For the text-containing cell, return its midpoint in (x, y) coordinate format. 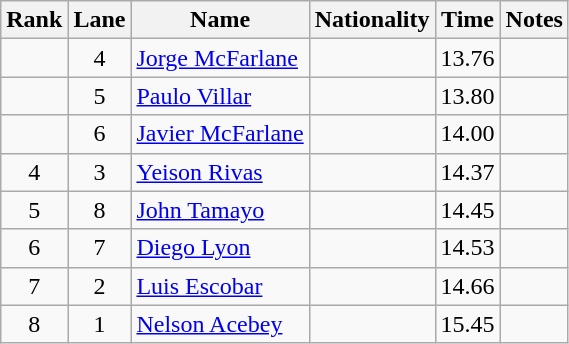
Javier McFarlane (220, 134)
Time (468, 20)
Yeison Rivas (220, 172)
Jorge McFarlane (220, 58)
3 (100, 172)
Paulo Villar (220, 96)
2 (100, 286)
13.76 (468, 58)
John Tamayo (220, 210)
14.66 (468, 286)
14.00 (468, 134)
Nelson Acebey (220, 324)
Luis Escobar (220, 286)
Name (220, 20)
1 (100, 324)
14.37 (468, 172)
Nationality (372, 20)
Notes (534, 20)
13.80 (468, 96)
15.45 (468, 324)
14.53 (468, 248)
14.45 (468, 210)
Diego Lyon (220, 248)
Lane (100, 20)
Rank (34, 20)
